Return [X, Y] of the center of cell containing provided text 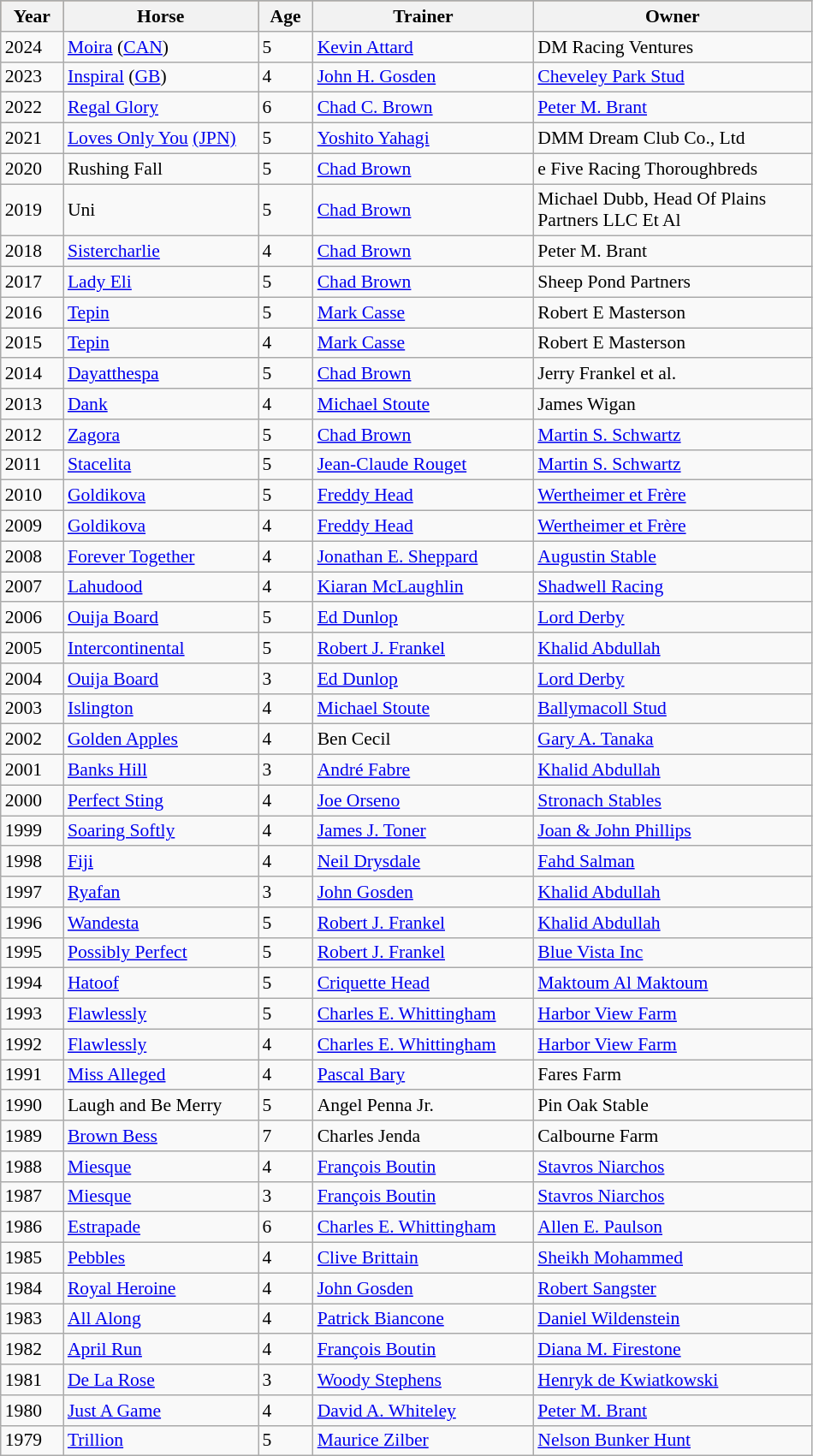
Banks Hill [161, 770]
Loves Only You (JPN) [161, 139]
Jerry Frankel et al. [673, 374]
Lady Eli [161, 282]
Pebbles [161, 1258]
1984 [33, 1288]
Trillion [161, 1441]
2020 [33, 169]
2014 [33, 374]
1982 [33, 1350]
Stronach Stables [673, 800]
1991 [33, 1075]
1993 [33, 1014]
1980 [33, 1411]
Pin Oak Stable [673, 1106]
1999 [33, 831]
2010 [33, 496]
Forever Together [161, 556]
Perfect Sting [161, 800]
Age [286, 16]
2015 [33, 343]
2012 [33, 435]
2022 [33, 108]
Moira (CAN) [161, 47]
De La Rose [161, 1380]
Fiji [161, 862]
Uni [161, 211]
David A. Whiteley [424, 1411]
Calbourne Farm [673, 1136]
2019 [33, 211]
Sheep Pond Partners [673, 282]
John H. Gosden [424, 77]
2018 [33, 252]
Shadwell Racing [673, 587]
Blue Vista Inc [673, 953]
Maktoum Al Maktoum [673, 984]
2004 [33, 679]
2001 [33, 770]
Augustin Stable [673, 556]
Lahudood [161, 587]
Henryk de Kwiatkowski [673, 1380]
Cheveley Park Stud [673, 77]
Ryafan [161, 892]
1985 [33, 1258]
Sistercharlie [161, 252]
1992 [33, 1044]
Dank [161, 404]
2002 [33, 740]
2013 [33, 404]
1986 [33, 1227]
Angel Penna Jr. [424, 1106]
Joe Orseno [424, 800]
Laugh and Be Merry [161, 1106]
Stacelita [161, 465]
Trainer [424, 16]
Patrick Biancone [424, 1319]
Royal Heroine [161, 1288]
Possibly Perfect [161, 953]
2007 [33, 587]
1994 [33, 984]
2023 [33, 77]
Miss Alleged [161, 1075]
April Run [161, 1350]
1983 [33, 1319]
Dayatthespa [161, 374]
Charles Jenda [424, 1136]
e Five Racing Thoroughbreds [673, 169]
Islington [161, 709]
Intercontinental [161, 648]
Diana M. Firestone [673, 1350]
Ben Cecil [424, 740]
Maurice Zilber [424, 1441]
2000 [33, 800]
1995 [33, 953]
7 [286, 1136]
Hatoof [161, 984]
1988 [33, 1167]
Michael Dubb, Head Of Plains Partners LLC Et Al [673, 211]
Soaring Softly [161, 831]
2003 [33, 709]
1997 [33, 892]
2016 [33, 312]
Clive Brittain [424, 1258]
Brown Bess [161, 1136]
2024 [33, 47]
Yoshito Yahagi [424, 139]
2009 [33, 526]
Jonathan E. Sheppard [424, 556]
Kiaran McLaughlin [424, 587]
Joan & John Phillips [673, 831]
Golden Apples [161, 740]
Wandesta [161, 923]
2017 [33, 282]
Zagora [161, 435]
2011 [33, 465]
2005 [33, 648]
André Fabre [424, 770]
All Along [161, 1319]
Jean-Claude Rouget [424, 465]
1998 [33, 862]
Fares Farm [673, 1075]
Inspiral (GB) [161, 77]
Sheikh Mohammed [673, 1258]
2008 [33, 556]
Year [33, 16]
Neil Drysdale [424, 862]
Kevin Attard [424, 47]
James Wigan [673, 404]
2021 [33, 139]
James J. Toner [424, 831]
1989 [33, 1136]
2006 [33, 618]
Estrapade [161, 1227]
DM Racing Ventures [673, 47]
Allen E. Paulson [673, 1227]
Fahd Salman [673, 862]
DMM Dream Club Co., Ltd [673, 139]
Rushing Fall [161, 169]
Criquette Head [424, 984]
Regal Glory [161, 108]
Pascal Bary [424, 1075]
Robert Sangster [673, 1288]
Daniel Wildenstein [673, 1319]
Owner [673, 16]
1987 [33, 1197]
Just A Game [161, 1411]
1981 [33, 1380]
Ballymacoll Stud [673, 709]
1996 [33, 923]
Chad C. Brown [424, 108]
Horse [161, 16]
Woody Stephens [424, 1380]
Gary A. Tanaka [673, 740]
Nelson Bunker Hunt [673, 1441]
1979 [33, 1441]
1990 [33, 1106]
